Scan for the cell matching the given text and deliver its [X, Y] coordinate at center. 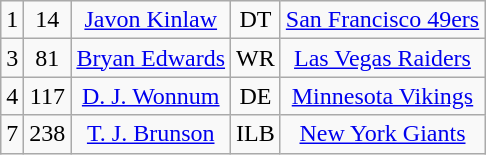
New York Giants [382, 134]
81 [48, 58]
D. J. Wonnum [151, 96]
DE [256, 96]
117 [48, 96]
San Francisco 49ers [382, 20]
1 [12, 20]
T. J. Brunson [151, 134]
4 [12, 96]
ILB [256, 134]
Bryan Edwards [151, 58]
DT [256, 20]
3 [12, 58]
Minnesota Vikings [382, 96]
WR [256, 58]
Javon Kinlaw [151, 20]
Las Vegas Raiders [382, 58]
14 [48, 20]
7 [12, 134]
238 [48, 134]
